Capture the cell that displays the provided text and extract its [X, Y] central coordinate. 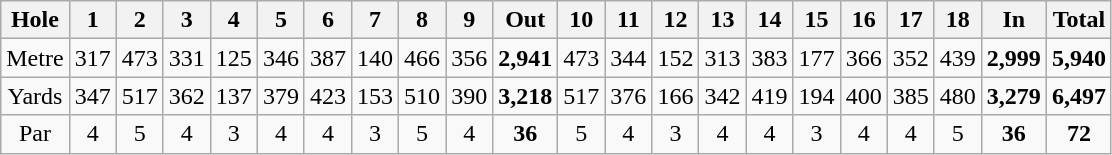
466 [422, 58]
152 [676, 58]
140 [374, 58]
Hole [35, 20]
3,218 [526, 96]
366 [864, 58]
400 [864, 96]
346 [280, 58]
8 [422, 20]
13 [722, 20]
6,497 [1078, 96]
16 [864, 20]
Total [1078, 20]
6 [328, 20]
137 [234, 96]
387 [328, 58]
510 [422, 96]
331 [186, 58]
423 [328, 96]
12 [676, 20]
356 [470, 58]
376 [628, 96]
Metre [35, 58]
17 [910, 20]
342 [722, 96]
10 [582, 20]
313 [722, 58]
1 [92, 20]
2,999 [1014, 58]
194 [816, 96]
317 [92, 58]
439 [958, 58]
9 [470, 20]
14 [770, 20]
153 [374, 96]
125 [234, 58]
18 [958, 20]
166 [676, 96]
352 [910, 58]
11 [628, 20]
379 [280, 96]
In [1014, 20]
385 [910, 96]
480 [958, 96]
344 [628, 58]
2 [140, 20]
15 [816, 20]
347 [92, 96]
383 [770, 58]
177 [816, 58]
Out [526, 20]
7 [374, 20]
390 [470, 96]
2,941 [526, 58]
Par [35, 134]
72 [1078, 134]
362 [186, 96]
419 [770, 96]
5,940 [1078, 58]
Yards [35, 96]
3,279 [1014, 96]
